Extract the [X, Y] coordinate from the center of the cell holding the provided text.  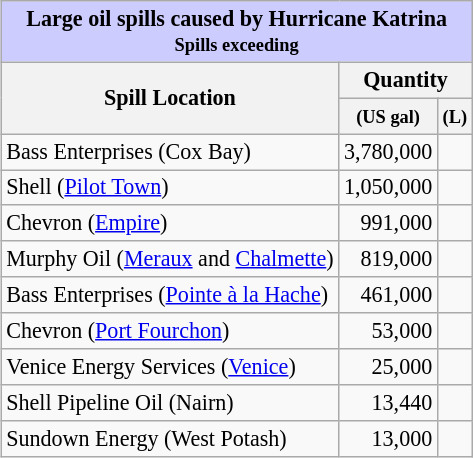
Spill Location [170, 98]
Venice Energy Services (Venice) [170, 367]
3,780,000 [388, 152]
53,000 [388, 331]
Sundown Energy (West Potash) [170, 438]
13,440 [388, 402]
991,000 [388, 223]
13,000 [388, 438]
Chevron (Empire) [170, 223]
819,000 [388, 259]
Quantity [406, 80]
(US gal) [388, 116]
1,050,000 [388, 188]
25,000 [388, 367]
Bass Enterprises (Cox Bay) [170, 152]
Bass Enterprises (Pointe à la Hache) [170, 295]
Shell Pipeline Oil (Nairn) [170, 402]
Chevron (Port Fourchon) [170, 331]
Murphy Oil (Meraux and Chalmette) [170, 259]
Shell (Pilot Town) [170, 188]
Large oil spills caused by Hurricane KatrinaSpills exceeding [236, 32]
(L) [454, 116]
461,000 [388, 295]
